Determine the (x, y) coordinate at the center of the cell enclosing the given text.  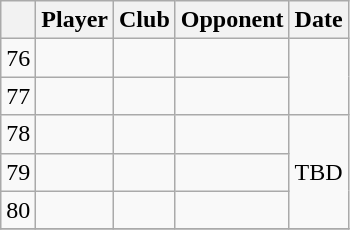
Player (75, 20)
78 (18, 134)
Date (318, 20)
77 (18, 96)
Opponent (232, 20)
76 (18, 58)
Club (145, 20)
TBD (318, 172)
80 (18, 210)
79 (18, 172)
